From the cell containing the given text, extract its center point as [x, y] coordinate. 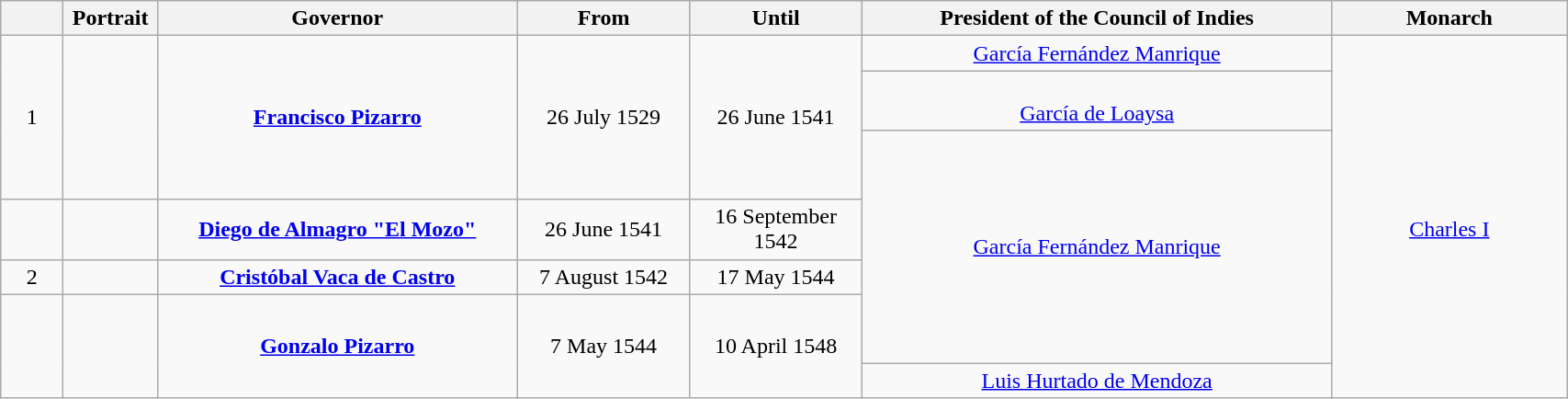
Monarch [1450, 18]
Gonzalo Pizarro [337, 346]
16 September 1542 [776, 230]
Diego de Almagro "El Mozo" [337, 230]
From [604, 18]
Governor [337, 18]
2 [32, 277]
Until [776, 18]
1 [32, 118]
17 May 1544 [776, 277]
Cristóbal Vaca de Castro [337, 277]
Charles I [1450, 217]
Luis Hurtado de Mendoza [1097, 381]
26 July 1529 [604, 118]
7 August 1542 [604, 277]
10 April 1548 [776, 346]
7 May 1544 [604, 346]
García de Loaysa [1097, 101]
President of the Council of Indies [1097, 18]
Francisco Pizarro [337, 118]
Portrait [110, 18]
